Find where the given text appears and provide that cell's center as (X, Y) coordinate. 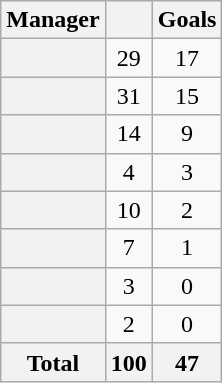
29 (128, 58)
17 (187, 58)
14 (128, 134)
10 (128, 210)
31 (128, 96)
Manager (53, 20)
Total (53, 362)
15 (187, 96)
47 (187, 362)
4 (128, 172)
7 (128, 248)
100 (128, 362)
1 (187, 248)
Goals (187, 20)
9 (187, 134)
